Determine the [x, y] coordinate at the center of the cell enclosing the given text.  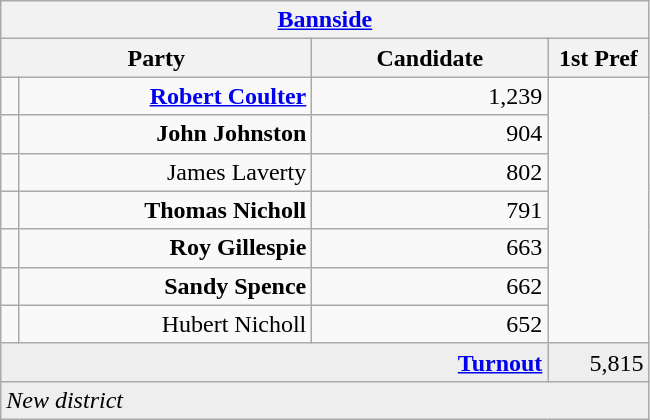
Roy Gillespie [165, 248]
904 [430, 134]
662 [430, 286]
Thomas Nicholl [165, 210]
Robert Coulter [165, 96]
1st Pref [598, 58]
802 [430, 172]
Turnout [274, 362]
Hubert Nicholl [165, 324]
5,815 [598, 362]
Party [156, 58]
New district [325, 400]
John Johnston [165, 134]
Sandy Spence [165, 286]
Bannside [325, 20]
791 [430, 210]
663 [430, 248]
1,239 [430, 96]
Candidate [430, 58]
James Laverty [165, 172]
652 [430, 324]
